Capture the cell that displays the provided text and extract its (x, y) central coordinate. 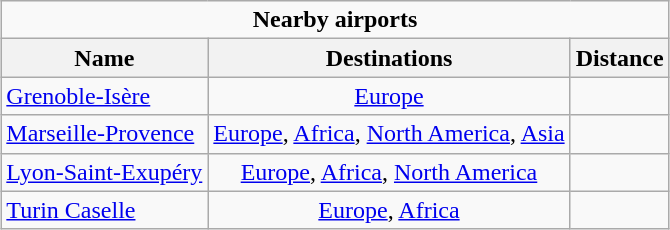
Europe, Africa (389, 210)
Nearby airports (335, 20)
Europe (389, 96)
Destinations (389, 58)
Distance (620, 58)
Marseille-Provence (104, 134)
Europe, Africa, North America (389, 172)
Grenoble-Isère (104, 96)
Turin Caselle (104, 210)
Lyon-Saint-Exupéry (104, 172)
Name (104, 58)
Europe, Africa, North America, Asia (389, 134)
